Provide the [x, y] coordinate of the cell's center where the given text is located.  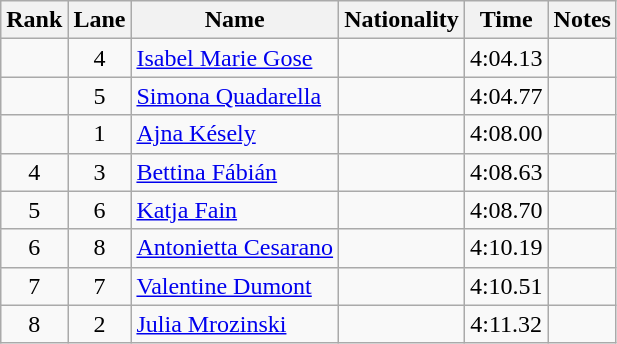
3 [100, 172]
Antonietta Cesarano [235, 248]
4:08.00 [506, 134]
Valentine Dumont [235, 286]
4:08.70 [506, 210]
4:08.63 [506, 172]
Simona Quadarella [235, 96]
1 [100, 134]
4:11.32 [506, 324]
Lane [100, 20]
Isabel Marie Gose [235, 58]
2 [100, 324]
Bettina Fábián [235, 172]
4:04.13 [506, 58]
Julia Mrozinski [235, 324]
Nationality [402, 20]
Katja Fain [235, 210]
Name [235, 20]
Notes [582, 20]
Ajna Késely [235, 134]
4:04.77 [506, 96]
4:10.19 [506, 248]
Time [506, 20]
Rank [34, 20]
4:10.51 [506, 286]
